For the text-containing cell, return its midpoint in (x, y) coordinate format. 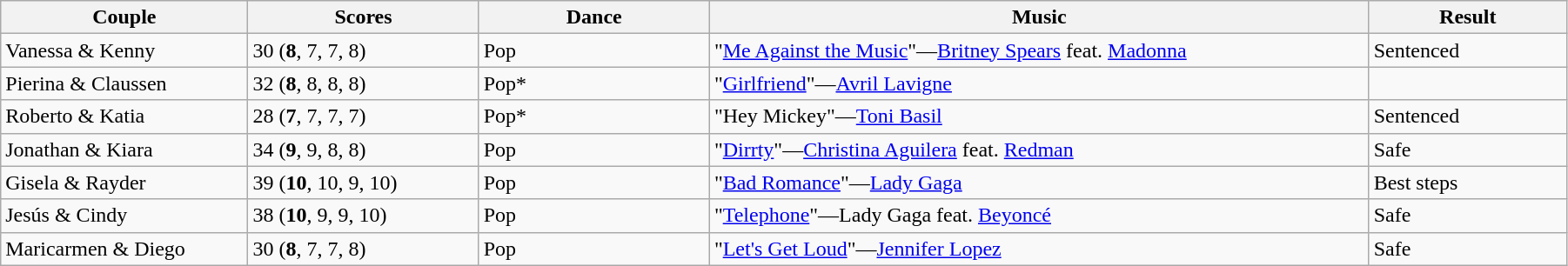
"Bad Romance"—Lady Gaga (1039, 183)
"Me Against the Music"—Britney Spears feat. Madonna (1039, 50)
39 (10, 10, 9, 10) (364, 183)
34 (9, 9, 8, 8) (364, 150)
28 (7, 7, 7, 7) (364, 116)
"Let's Get Loud"—Jennifer Lopez (1039, 249)
Vanessa & Kenny (124, 50)
Best steps (1467, 183)
Roberto & Katia (124, 116)
Jonathan & Kiara (124, 150)
Pierina & Claussen (124, 83)
Scores (364, 17)
Music (1039, 17)
Maricarmen & Diego (124, 249)
Dance (593, 17)
Jesús & Cindy (124, 216)
"Hey Mickey"—Toni Basil (1039, 116)
"Dirrty"—Christina Aguilera feat. Redman (1039, 150)
"Telephone"—Lady Gaga feat. Beyoncé (1039, 216)
38 (10, 9, 9, 10) (364, 216)
Gisela & Rayder (124, 183)
32 (8, 8, 8, 8) (364, 83)
Result (1467, 17)
Couple (124, 17)
"Girlfriend"—Avril Lavigne (1039, 83)
